Output the [X, Y] coordinate of the center of the cell containing the given text.  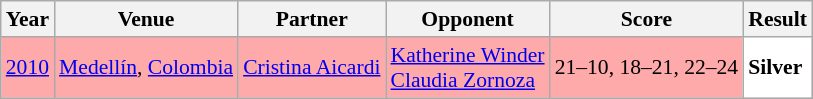
Katherine Winder Claudia Zornoza [468, 68]
Year [28, 19]
Result [778, 19]
Cristina Aicardi [312, 68]
Silver [778, 68]
Medellín, Colombia [146, 68]
2010 [28, 68]
21–10, 18–21, 22–24 [647, 68]
Venue [146, 19]
Partner [312, 19]
Opponent [468, 19]
Score [647, 19]
